Determine the (X, Y) coordinate at the center of the cell enclosing the given text.  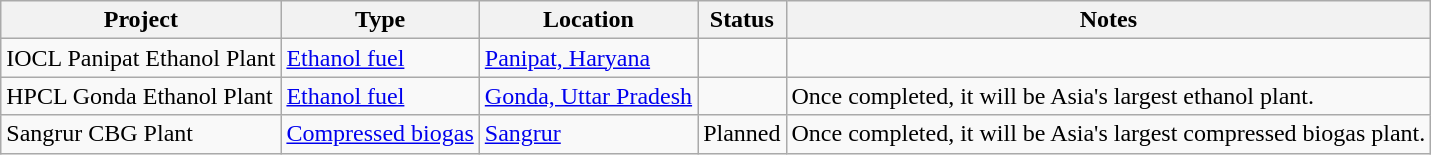
HPCL Gonda Ethanol Plant (141, 96)
Sangrur (588, 134)
Planned (742, 134)
Status (742, 20)
Panipat, Haryana (588, 58)
Type (380, 20)
Once completed, it will be Asia's largest compressed biogas plant. (1108, 134)
Sangrur CBG Plant (141, 134)
IOCL Panipat Ethanol Plant (141, 58)
Gonda, Uttar Pradesh (588, 96)
Location (588, 20)
Compressed biogas (380, 134)
Project (141, 20)
Notes (1108, 20)
Once completed, it will be Asia's largest ethanol plant. (1108, 96)
